Detect which cell encompasses the target text, then output its [X, Y] center coordinate. 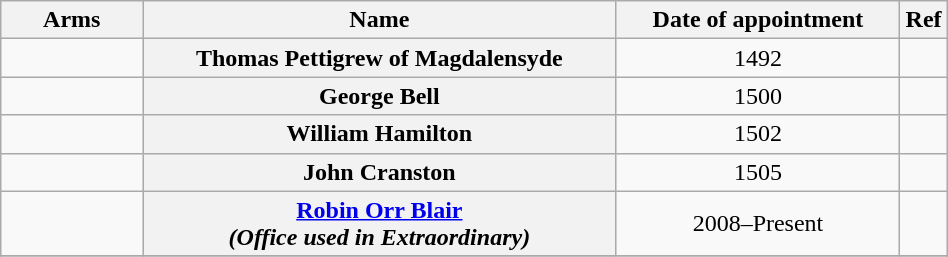
1500 [758, 96]
William Hamilton [380, 134]
2008–Present [758, 224]
1492 [758, 58]
Name [380, 20]
Ref [924, 20]
Robin Orr Blair(Office used in Extraordinary) [380, 224]
George Bell [380, 96]
Date of appointment [758, 20]
Thomas Pettigrew of Magdalensyde [380, 58]
John Cranston [380, 172]
1502 [758, 134]
Arms [72, 20]
1505 [758, 172]
